Identify which cell holds the provided text, then report its (X, Y) central coordinate. 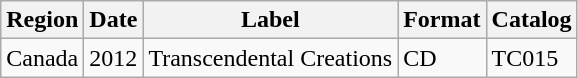
Format (442, 20)
2012 (114, 58)
Transcendental Creations (270, 58)
CD (442, 58)
Label (270, 20)
Catalog (532, 20)
TC015 (532, 58)
Canada (42, 58)
Region (42, 20)
Date (114, 20)
